Determine the [X, Y] coordinate at the center of the cell enclosing the given text.  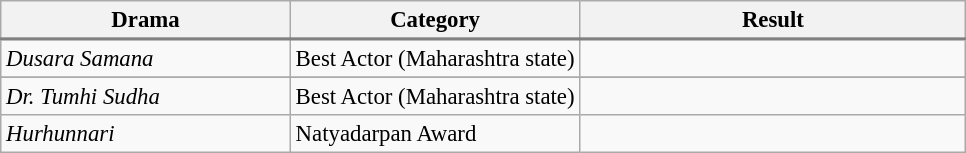
Hurhunnari [146, 133]
Drama [146, 20]
Category [435, 20]
Dr. Tumhi Sudha [146, 96]
Natyadarpan Award [435, 133]
Result [773, 20]
Dusara Samana [146, 58]
